Search for the cell housing the specified text and yield its [x, y] center coordinate. 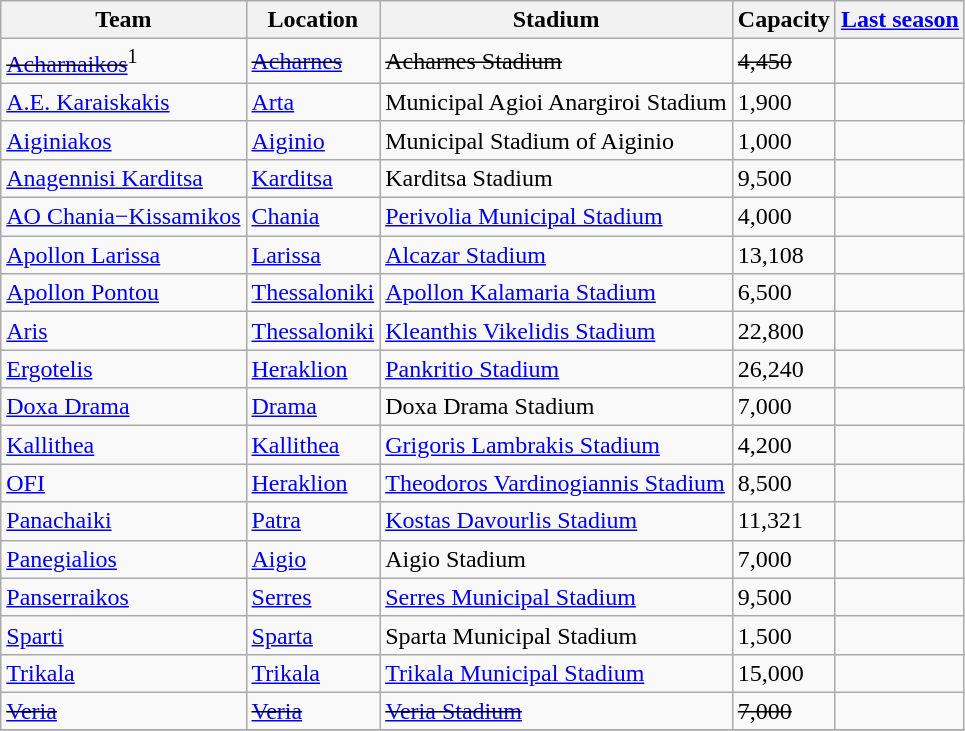
Aiginio [313, 140]
Municipal Agioi Anargiroi Stadium [556, 102]
Veria Stadium [556, 711]
OFI [124, 483]
Aris [124, 331]
Panegialios [124, 559]
Alcazar Stadium [556, 255]
15,000 [784, 673]
22,800 [784, 331]
1,500 [784, 635]
26,240 [784, 369]
6,500 [784, 293]
11,321 [784, 521]
Acharnaikos1 [124, 62]
A.E. Karaiskakis [124, 102]
Apollon Larissa [124, 255]
Aigio Stadium [556, 559]
Doxa Drama [124, 407]
Kleanthis Vikelidis Stadium [556, 331]
Sparta Municipal Stadium [556, 635]
Aiginiakos [124, 140]
Panserraikos [124, 597]
4,450 [784, 62]
Panachaiki [124, 521]
Pankritio Stadium [556, 369]
4,000 [784, 217]
Acharnes Stadium [556, 62]
Anagennisi Karditsa [124, 178]
Capacity [784, 20]
4,200 [784, 445]
13,108 [784, 255]
Sparti [124, 635]
AO Chania−Kissamikos [124, 217]
Stadium [556, 20]
Perivolia Municipal Stadium [556, 217]
Team [124, 20]
Aigio [313, 559]
8,500 [784, 483]
Municipal Stadium of Aiginio [556, 140]
Ergotelis [124, 369]
Grigoris Lambrakis Stadium [556, 445]
Last season [900, 20]
Karditsa [313, 178]
Drama [313, 407]
Chania [313, 217]
1,000 [784, 140]
Arta [313, 102]
Apollon Pontou [124, 293]
Kostas Davourlis Stadium [556, 521]
Patra [313, 521]
Location [313, 20]
Acharnes [313, 62]
Larissa [313, 255]
Sparta [313, 635]
Serres Municipal Stadium [556, 597]
Apollon Kalamaria Stadium [556, 293]
1,900 [784, 102]
Karditsa Stadium [556, 178]
Doxa Drama Stadium [556, 407]
Trikala Municipal Stadium [556, 673]
Theodoros Vardinogiannis Stadium [556, 483]
Serres [313, 597]
